Return [x, y] of the center of cell containing provided text 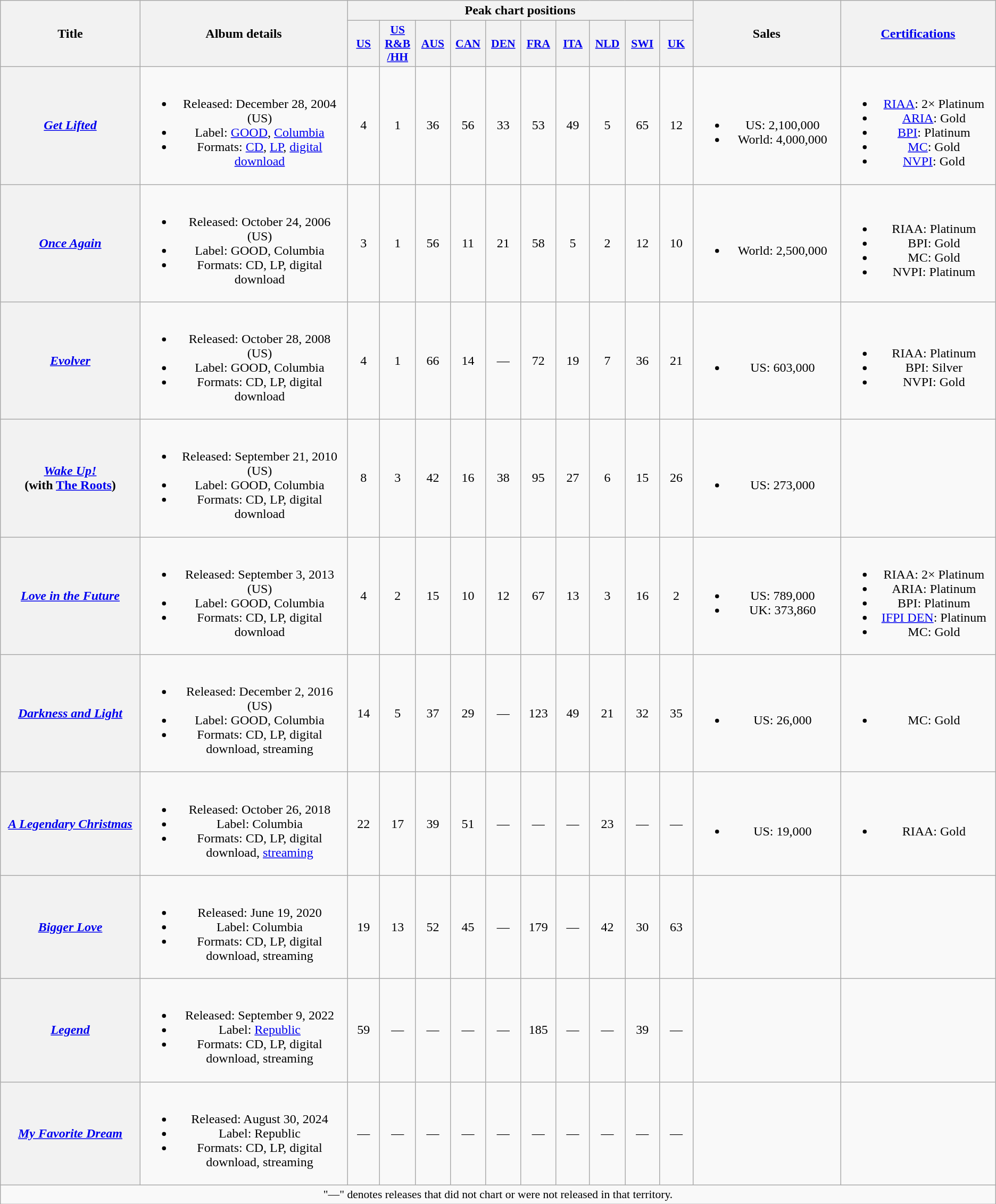
Released: September 9, 2022Label: RepublicFormats: CD, LP, digital download, streaming [244, 1030]
29 [468, 714]
6 [607, 479]
RIAA: PlatinumBPI: SilverNVPI: Gold [918, 361]
Released: December 28, 2004(US)Label: GOOD, ColumbiaFormats: CD, LP, digital download [244, 126]
"—" denotes releases that did not chart or were not released in that territory. [498, 1194]
8 [364, 479]
UK [676, 44]
185 [538, 1030]
37 [433, 714]
AUS [433, 44]
My Favorite Dream [70, 1133]
51 [468, 824]
Released: October 28, 2008 (US)Label: GOOD, ColumbiaFormats: CD, LP, digital download [244, 361]
179 [538, 927]
CAN [468, 44]
Released: August 30, 2024Label: RepublicFormats: CD, LP, digital download, streaming [244, 1133]
23 [607, 824]
Certifications [918, 34]
95 [538, 479]
A Legendary Christmas [70, 824]
SWI [643, 44]
58 [538, 243]
38 [503, 479]
Love in the Future [70, 596]
US: 19,000 [766, 824]
53 [538, 126]
Peak chart positions [520, 11]
Evolver [70, 361]
NLD [607, 44]
30 [643, 927]
35 [676, 714]
52 [433, 927]
Darkness and Light [70, 714]
Wake Up!(with The Roots) [70, 479]
Sales [766, 34]
32 [643, 714]
11 [468, 243]
7 [607, 361]
RIAA: PlatinumBPI: GoldMC: GoldNVPI: Platinum [918, 243]
Get Lifted [70, 126]
45 [468, 927]
USR&B/HH [398, 44]
65 [643, 126]
59 [364, 1030]
Title [70, 34]
RIAA: 2× PlatinumARIA: PlatinumBPI: PlatinumIFPI DEN: PlatinumMC: Gold [918, 596]
63 [676, 927]
Released: June 19, 2020Label: ColumbiaFormats: CD, LP, digital download, streaming [244, 927]
Released: October 26, 2018Label: ColumbiaFormats: CD, LP, digital download, streaming [244, 824]
RIAA: 2× PlatinumARIA: GoldBPI: PlatinumMC: GoldNVPI: Gold [918, 126]
US: 789,000UK: 373,860 [766, 596]
22 [364, 824]
DEN [503, 44]
Released: September 3, 2013 (US)Label: GOOD, ColumbiaFormats: CD, LP, digital download [244, 596]
US: 273,000 [766, 479]
Released: September 21, 2010 (US)Label: GOOD, ColumbiaFormats: CD, LP, digital download [244, 479]
Released: December 2, 2016(US)Label: GOOD, ColumbiaFormats: CD, LP, digital download, streaming [244, 714]
Bigger Love [70, 927]
US: 26,000 [766, 714]
27 [573, 479]
Released: October 24, 2006 (US)Label: GOOD, ColumbiaFormats: CD, LP, digital download [244, 243]
US: 603,000 [766, 361]
ITA [573, 44]
66 [433, 361]
US: 2,100,000World: 4,000,000 [766, 126]
MC: Gold [918, 714]
Once Again [70, 243]
72 [538, 361]
26 [676, 479]
33 [503, 126]
67 [538, 596]
Legend [70, 1030]
Album details [244, 34]
RIAA: Gold [918, 824]
World: 2,500,000 [766, 243]
US [364, 44]
17 [398, 824]
123 [538, 714]
FRA [538, 44]
